Detect which cell encompasses the target text, then output its [x, y] center coordinate. 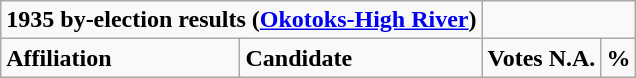
Affiliation [120, 58]
Candidate [361, 58]
Votes N.A. [542, 58]
% [618, 58]
1935 by-election results (Okotoks-High River) [242, 20]
